Detect which cell encompasses the target text, then output its (x, y) center coordinate. 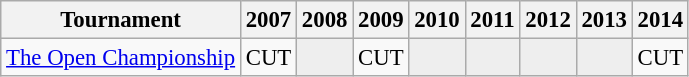
2009 (381, 20)
Tournament (121, 20)
2012 (548, 20)
The Open Championship (121, 58)
2007 (268, 20)
2014 (660, 20)
2010 (437, 20)
2013 (604, 20)
2011 (492, 20)
2008 (325, 20)
